Pinpoint the cell where the given text exists, returning its (X, Y) midpoint coordinate. 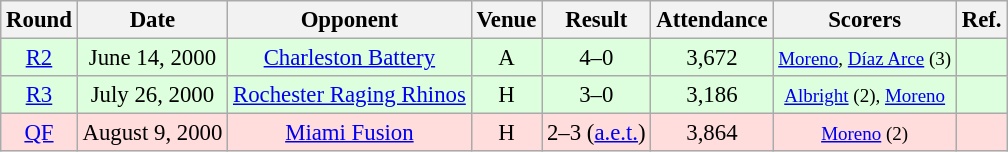
Ref. (981, 20)
QF (39, 133)
4–0 (596, 58)
Date (152, 20)
Moreno (2) (865, 133)
Miami Fusion (350, 133)
Rochester Raging Rhinos (350, 95)
3,864 (712, 133)
3,186 (712, 95)
Result (596, 20)
R3 (39, 95)
A (506, 58)
Scorers (865, 20)
R2 (39, 58)
3,672 (712, 58)
June 14, 2000 (152, 58)
Attendance (712, 20)
3–0 (596, 95)
July 26, 2000 (152, 95)
Albright (2), Moreno (865, 95)
Charleston Battery (350, 58)
2–3 (a.e.t.) (596, 133)
Round (39, 20)
August 9, 2000 (152, 133)
Venue (506, 20)
Moreno, Díaz Arce (3) (865, 58)
Opponent (350, 20)
